Scan for the cell matching the given text and deliver its (X, Y) coordinate at center. 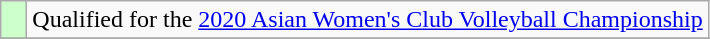
Qualified for the 2020 Asian Women's Club Volleyball Championship (368, 20)
